Capture the cell that displays the provided text and extract its (x, y) central coordinate. 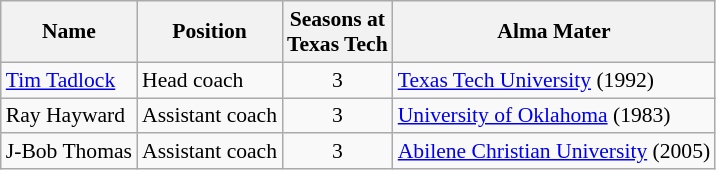
Tim Tadlock (69, 80)
Position (210, 32)
University of Oklahoma (1983) (554, 116)
Seasons atTexas Tech (338, 32)
Name (69, 32)
Head coach (210, 80)
Ray Hayward (69, 116)
Texas Tech University (1992) (554, 80)
Alma Mater (554, 32)
J-Bob Thomas (69, 152)
Abilene Christian University (2005) (554, 152)
